From the cell containing the given text, extract its center point as (x, y) coordinate. 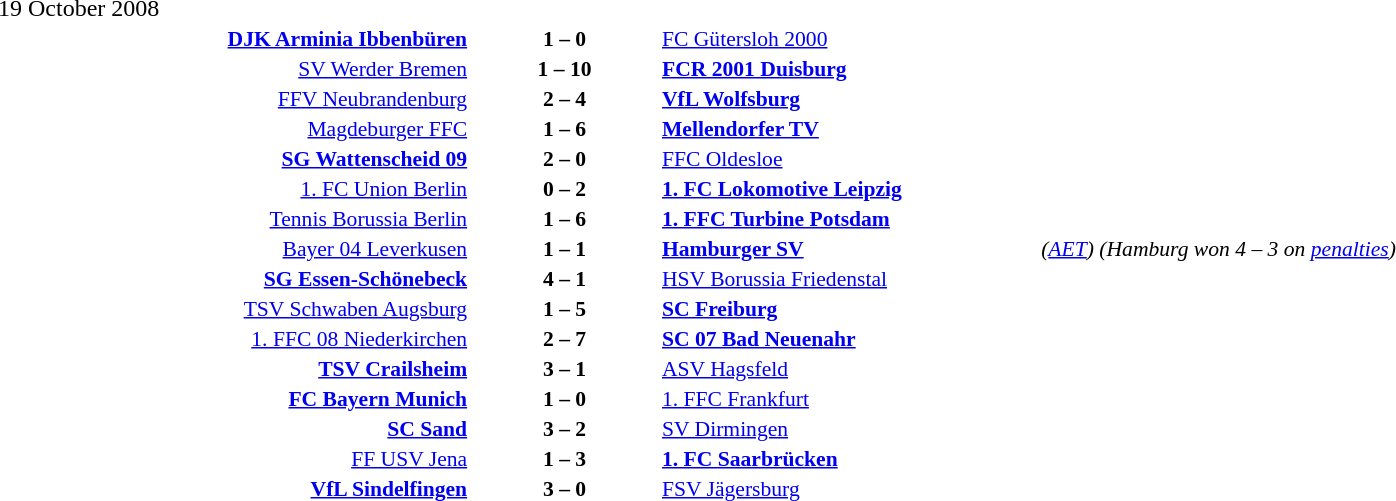
VfL Wolfsburg (849, 98)
FFC Oldesloe (849, 158)
1 – 5 (564, 308)
0 – 2 (564, 188)
2 – 4 (564, 98)
FC Gütersloh 2000 (849, 38)
1. FFC Frankfurt (849, 398)
Mellendorfer TV (849, 128)
3 – 1 (564, 368)
3 – 2 (564, 428)
SC 07 Bad Neuenahr (849, 338)
Hamburger SV (849, 248)
2 – 7 (564, 338)
1 – 10 (564, 68)
ASV Hagsfeld (849, 368)
SC Freiburg (849, 308)
1 – 1 (564, 248)
1. FFC Turbine Potsdam (849, 218)
1. FC Lokomotive Leipzig (849, 188)
FCR 2001 Duisburg (849, 68)
1. FC Saarbrücken (849, 458)
SV Dirmingen (849, 428)
1 – 3 (564, 458)
4 – 1 (564, 278)
HSV Borussia Friedenstal (849, 278)
2 – 0 (564, 158)
